Pinpoint the cell where the given text exists, returning its [x, y] midpoint coordinate. 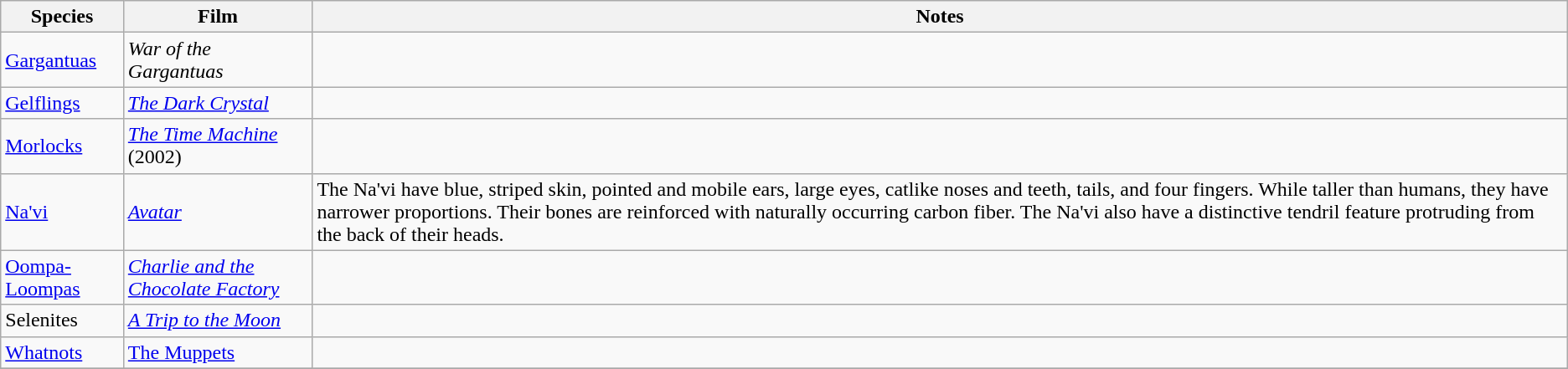
Notes [940, 17]
Selenites [62, 320]
Avatar [218, 212]
The Muppets [218, 352]
Species [62, 17]
Charlie and the Chocolate Factory [218, 278]
Morlocks [62, 146]
A Trip to the Moon [218, 320]
War of the Gargantuas [218, 60]
The Dark Crystal [218, 103]
Gargantuas [62, 60]
Oompa-Loompas [62, 278]
Na'vi [62, 212]
Film [218, 17]
Whatnots [62, 352]
Gelflings [62, 103]
The Time Machine (2002) [218, 146]
